Provide the (x, y) coordinate of the cell's center where the given text is located.  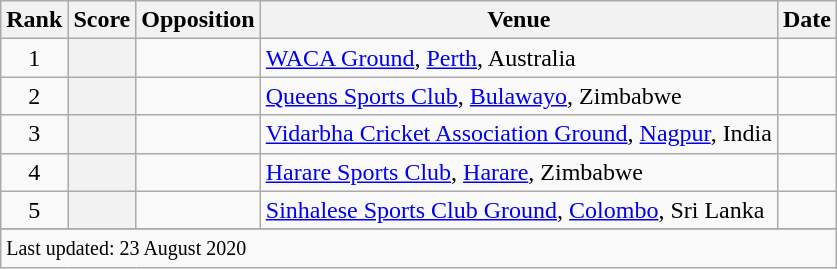
Last updated: 23 August 2020 (419, 248)
Opposition (198, 20)
5 (34, 210)
Harare Sports Club, Harare, Zimbabwe (518, 172)
Queens Sports Club, Bulawayo, Zimbabwe (518, 96)
2 (34, 96)
Date (806, 20)
WACA Ground, Perth, Australia (518, 58)
1 (34, 58)
Venue (518, 20)
Rank (34, 20)
3 (34, 134)
4 (34, 172)
Sinhalese Sports Club Ground, Colombo, Sri Lanka (518, 210)
Vidarbha Cricket Association Ground, Nagpur, India (518, 134)
Score (102, 20)
